Provide the [X, Y] coordinate of the cell's center where the given text is located.  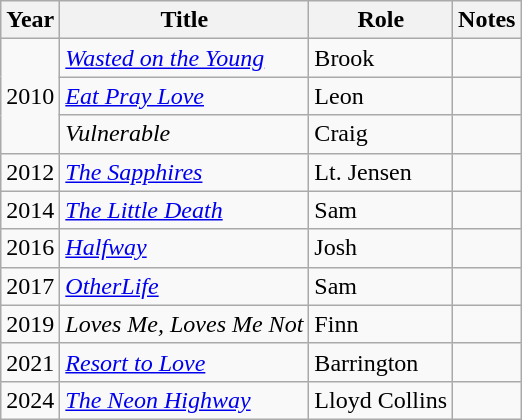
Wasted on the Young [184, 58]
Halfway [184, 248]
Title [184, 20]
Finn [381, 324]
Lt. Jensen [381, 172]
OtherLife [184, 286]
Loves Me, Loves Me Not [184, 324]
Vulnerable [184, 134]
The Sapphires [184, 172]
Role [381, 20]
2014 [30, 210]
The Little Death [184, 210]
Lloyd Collins [381, 400]
Josh [381, 248]
Eat Pray Love [184, 96]
2019 [30, 324]
Craig [381, 134]
2017 [30, 286]
Barrington [381, 362]
2012 [30, 172]
Resort to Love [184, 362]
Leon [381, 96]
The Neon Highway [184, 400]
2024 [30, 400]
Brook [381, 58]
2021 [30, 362]
Notes [487, 20]
Year [30, 20]
2016 [30, 248]
2010 [30, 96]
